Identify which cell holds the provided text, then report its [x, y] central coordinate. 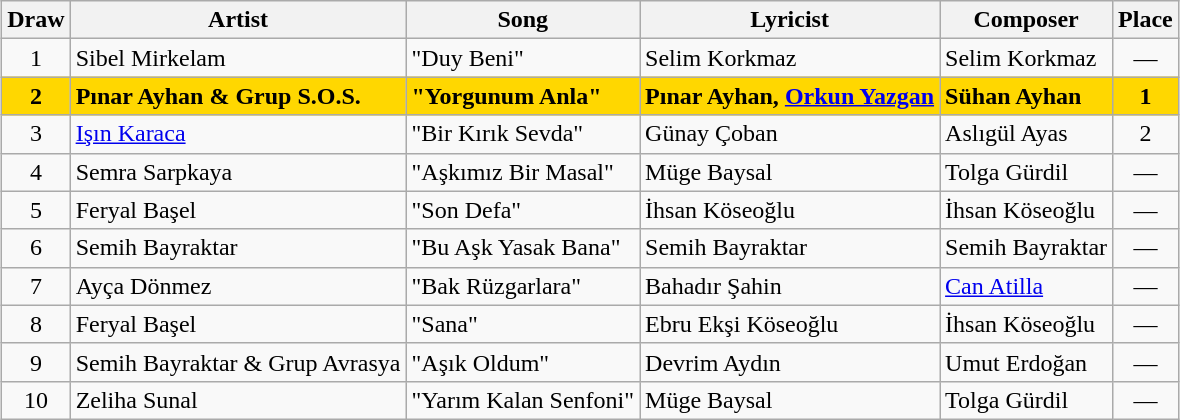
Umut Erdoğan [1026, 362]
Place [1146, 20]
Sühan Ayhan [1026, 96]
Günay Çoban [790, 134]
Semra Sarpkaya [238, 172]
"Bir Kırık Sevda" [523, 134]
Can Atilla [1026, 286]
10 [36, 400]
"Aşkımız Bir Masal" [523, 172]
Artist [238, 20]
Song [523, 20]
"Sana" [523, 324]
"Yarım Kalan Senfoni" [523, 400]
"Son Defa" [523, 210]
"Bu Aşk Yasak Bana" [523, 248]
Zeliha Sunal [238, 400]
7 [36, 286]
5 [36, 210]
6 [36, 248]
Semih Bayraktar & Grup Avrasya [238, 362]
Ayça Dönmez [238, 286]
"Yorgunum Anla" [523, 96]
Composer [1026, 20]
3 [36, 134]
Lyricist [790, 20]
"Aşık Oldum" [523, 362]
Pınar Ayhan & Grup S.O.S. [238, 96]
Devrim Aydın [790, 362]
Draw [36, 20]
Ebru Ekşi Köseoğlu [790, 324]
Bahadır Şahin [790, 286]
Işın Karaca [238, 134]
"Duy Beni" [523, 58]
Sibel Mirkelam [238, 58]
"Bak Rüzgarlara" [523, 286]
9 [36, 362]
8 [36, 324]
Aslıgül Ayas [1026, 134]
Pınar Ayhan, Orkun Yazgan [790, 96]
4 [36, 172]
